Output the (X, Y) coordinate of the center of the cell containing the given text.  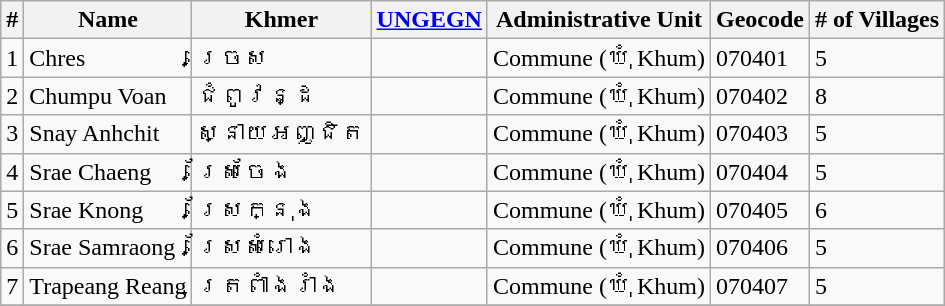
1 (12, 58)
070405 (760, 210)
Chumpu Voan (108, 96)
070404 (760, 172)
Snay Anhchit (108, 134)
Chres (108, 58)
7 (12, 286)
Administrative Unit (598, 20)
Geocode (760, 20)
ជំពូវន្ដ (282, 96)
Srae Samraong (108, 248)
Srae Chaeng (108, 172)
ត្រពាំងរាំង (282, 286)
8 (878, 96)
Name (108, 20)
070407 (760, 286)
ស្រែក្នុង (282, 210)
# of Villages (878, 20)
ស្រែចែង (282, 172)
ស្រែសំរោង (282, 248)
3 (12, 134)
ច្រេស (282, 58)
070402 (760, 96)
070406 (760, 248)
4 (12, 172)
ស្នាយអញ្ជិត (282, 134)
Khmer (282, 20)
070403 (760, 134)
Srae Knong (108, 210)
UNGEGN (429, 20)
# (12, 20)
070401 (760, 58)
Trapeang Reang (108, 286)
2 (12, 96)
